Output the (x, y) coordinate of the center of the cell containing the given text.  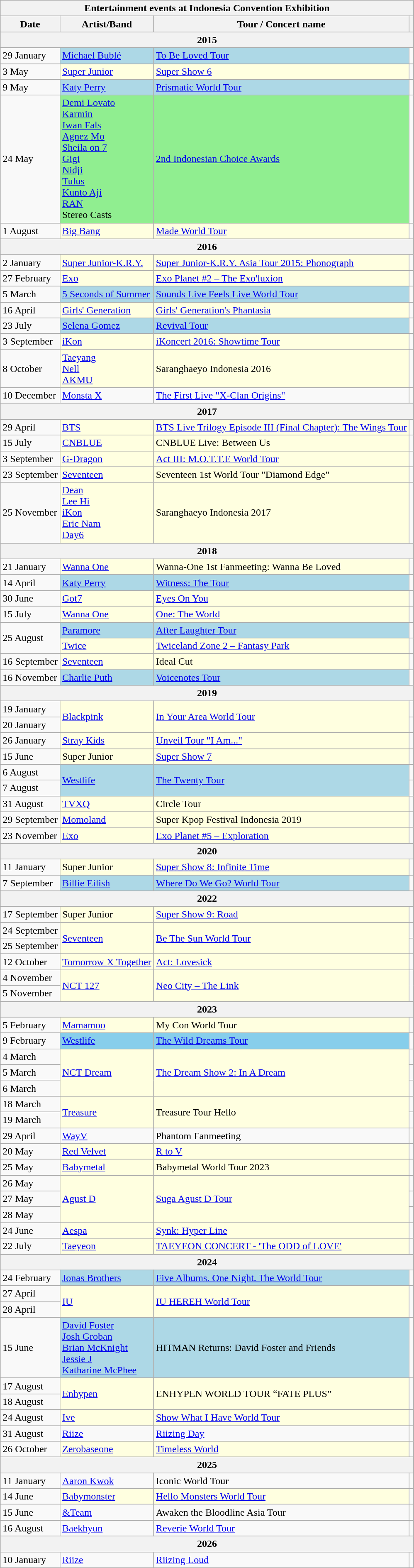
20 January (30, 725)
BTS Live Trilogy Episode III (Final Chapter): The Wings Tour (281, 427)
Baekhyun (107, 1528)
Wanna-One 1st Fanmeeting: Wanna Be Loved (281, 567)
24 August (30, 1417)
To Be Loved Tour (281, 56)
CNBLUE (107, 443)
Reverie World Tour (281, 1528)
Act III: M.O.T.T.E World Tour (281, 459)
Got7 (107, 598)
24 February (30, 1278)
24 June (30, 1230)
6 August (30, 772)
Red Velvet (107, 1152)
Babymetal (107, 1167)
8 October (30, 369)
Aaron Kwok (107, 1481)
Treasure (107, 1112)
Treasure Tour Hello (281, 1112)
22 July (30, 1246)
Show What I Have World Tour (281, 1417)
Artist/Band (107, 24)
Big Bang (107, 231)
2nd Indonesian Choice Awards (281, 159)
9 May (30, 87)
My Con World Tour (281, 1025)
Super Show 8: Infinite Time (281, 867)
2020 (207, 851)
Prismatic World Tour (281, 87)
16 September (30, 662)
Agust D (107, 1199)
Witness: The Tour (281, 582)
24 May (30, 159)
After Laughter Tour (281, 630)
Super Show 7 (281, 756)
20 May (30, 1152)
28 May (30, 1215)
Momoland (107, 819)
5 November (30, 993)
2025 (207, 1465)
2017 (207, 411)
Revival Tour (281, 326)
19 March (30, 1120)
One: The World (281, 614)
9 February (30, 1041)
2016 (207, 247)
14 April (30, 582)
Girls' Generation's Phantasia (281, 310)
17 September (30, 915)
Hello Monsters World Tour (281, 1497)
10 January (30, 1560)
26 May (30, 1183)
Be The Sun World Tour (281, 938)
Riizing Day (281, 1433)
Entertainment events at Indonesia Convention Exhibition (207, 8)
Demi LovatoKarminIwan FalsAgnez MoSheila on 7GigiNidjiTulusKunto AjiRANStereo Casts (107, 159)
6 March (30, 1088)
5 Seconds of Summer (107, 294)
R to V (281, 1152)
19 January (30, 709)
Synk: Hyper Line (281, 1230)
25 August (30, 638)
G-Dragon (107, 459)
TVXQ (107, 804)
18 August (30, 1402)
HITMAN Returns: David Foster and Friends (281, 1348)
24 September (30, 930)
IU HEREH World Tour (281, 1301)
23 July (30, 326)
Tour / Concert name (281, 24)
2 January (30, 262)
&Team (107, 1512)
Selena Gomez (107, 326)
David FosterJosh GrobanBrian McKnightJessie JKatharine McPhee (107, 1348)
Riizing Loud (281, 1560)
BTS (107, 427)
18 March (30, 1104)
23 September (30, 475)
2019 (207, 693)
The First Live "X-Clan Origins" (281, 396)
Twiceland Zone 2 – Fantasy Park (281, 646)
Eyes On You (281, 598)
Blackpink (107, 717)
Unveil Tour "I Am..." (281, 741)
16 August (30, 1528)
iKon (107, 342)
Circle Tour (281, 804)
26 October (30, 1449)
Paramore (107, 630)
Timeless World (281, 1449)
WayV (107, 1135)
Ive (107, 1417)
Sounds Live Feels Live World Tour (281, 294)
2026 (207, 1544)
Babymetal World Tour 2023 (281, 1167)
CNBLUE Live: Between Us (281, 443)
Stray Kids (107, 741)
2022 (207, 899)
DeanLee HiiKonEric NamDay6 (107, 513)
Taeyeon (107, 1246)
Billie Eilish (107, 883)
Where Do We Go? World Tour (281, 883)
Super Kpop Festival Indonesia 2019 (281, 819)
TAEYEON CONCERT - 'The ODD of LOVE' (281, 1246)
Tomorrow X Together (107, 962)
Five Albums. One Night. The World Tour (281, 1278)
iKoncert 2016: Showtime Tour (281, 342)
29 January (30, 56)
Girls' Generation (107, 310)
4 March (30, 1057)
TaeyangNellAKMU (107, 369)
Charlie Puth (107, 678)
30 June (30, 598)
Babymonster (107, 1497)
Super Show 6 (281, 71)
Saranghaeyo Indonesia 2017 (281, 513)
Super Show 9: Road (281, 915)
Mamamoo (107, 1025)
27 April (30, 1294)
2015 (207, 40)
2018 (207, 551)
Super Junior-K.R.Y. (107, 262)
Michael Bublé (107, 56)
26 January (30, 741)
28 April (30, 1309)
4 November (30, 978)
Super Junior-K.R.Y. Asia Tour 2015: Phonograph (281, 262)
Exo Planet #2 – The Exo'luxion (281, 278)
2023 (207, 1009)
Jonas Brothers (107, 1278)
The Wild Dreams Tour (281, 1041)
The Twenty Tour (281, 780)
Seventeen 1st World Tour "Diamond Edge" (281, 475)
21 January (30, 567)
Saranghaeyo Indonesia 2016 (281, 369)
Twice (107, 646)
Phantom Fanmeeting (281, 1135)
Ideal Cut (281, 662)
17 August (30, 1386)
23 November (30, 835)
In Your Area World Tour (281, 717)
Made World Tour (281, 231)
Exo Planet #5 – Exploration (281, 835)
25 May (30, 1167)
14 June (30, 1497)
Neo City – The Link (281, 986)
3 May (30, 71)
5 February (30, 1025)
NCT 127 (107, 986)
The Dream Show 2: In A Dream (281, 1072)
IU (107, 1301)
Act: Lovesick (281, 962)
16 November (30, 678)
NCT Dream (107, 1072)
1 August (30, 231)
Zerobaseone (107, 1449)
16 April (30, 310)
Voicenotes Tour (281, 678)
ENHYPEN WORLD TOUR “FATE PLUS” (281, 1394)
2024 (207, 1262)
12 October (30, 962)
Suga Agust D Tour (281, 1199)
Iconic World Tour (281, 1481)
Monsta X (107, 396)
27 May (30, 1199)
10 December (30, 396)
Awaken the Bloodline Asia Tour (281, 1512)
Aespa (107, 1230)
Enhypen (107, 1394)
Date (30, 24)
7 September (30, 883)
25 November (30, 513)
27 February (30, 278)
29 September (30, 819)
25 September (30, 946)
7 August (30, 788)
